Determine the [X, Y] coordinate at the center of the cell enclosing the given text.  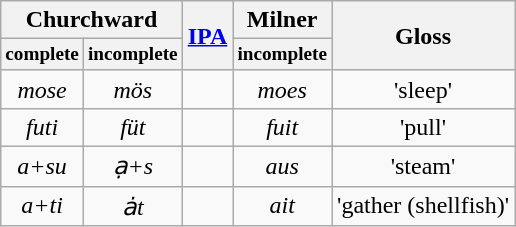
'sleep' [424, 89]
moes [282, 89]
füt [132, 128]
a+su [42, 167]
'gather (shellfish)' [424, 206]
ait [282, 206]
'steam' [424, 167]
aus [282, 167]
mös [132, 89]
a+ti [42, 206]
fuit [282, 128]
IPA [208, 36]
Churchward [92, 20]
Milner [282, 20]
ȧt [132, 206]
complete [42, 55]
'pull' [424, 128]
futi [42, 128]
mose [42, 89]
ạ+s [132, 167]
Gloss [424, 36]
